Scan for the cell matching the given text and deliver its (x, y) coordinate at center. 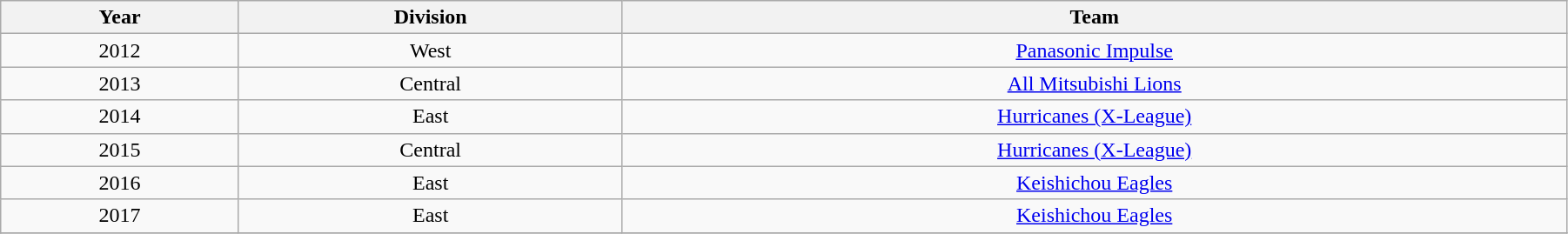
Panasonic Impulse (1095, 50)
Team (1095, 17)
Division (430, 17)
All Mitsubishi Lions (1095, 84)
Year (120, 17)
2015 (120, 150)
2014 (120, 117)
2016 (120, 183)
2013 (120, 84)
2017 (120, 216)
West (430, 50)
2012 (120, 50)
